Determine the [x, y] coordinate at the center of the cell enclosing the given text.  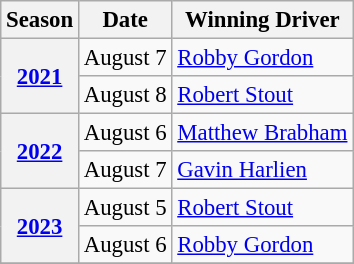
Matthew Brabham [262, 133]
Gavin Harlien [262, 170]
Season [40, 20]
Winning Driver [262, 20]
August 5 [125, 208]
Date [125, 20]
August 8 [125, 95]
2022 [40, 152]
2021 [40, 76]
2023 [40, 226]
